Scan for the cell matching the given text and deliver its (x, y) coordinate at center. 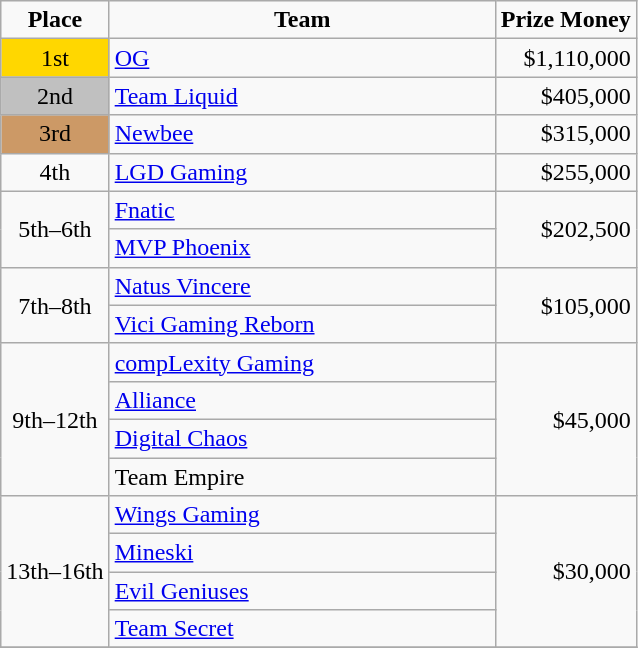
Mineski (302, 553)
$315,000 (566, 134)
Evil Geniuses (302, 591)
$45,000 (566, 419)
Fnatic (302, 210)
$405,000 (566, 96)
2nd (55, 96)
$255,000 (566, 172)
Natus Vincere (302, 286)
MVP Phoenix (302, 248)
13th–16th (55, 572)
Team (302, 20)
OG (302, 58)
4th (55, 172)
Place (55, 20)
5th–6th (55, 229)
Alliance (302, 400)
Team Empire (302, 477)
1st (55, 58)
$1,110,000 (566, 58)
Team Liquid (302, 96)
Wings Gaming (302, 515)
Team Secret (302, 629)
Digital Chaos (302, 438)
$202,500 (566, 229)
compLexity Gaming (302, 362)
$105,000 (566, 305)
Newbee (302, 134)
Vici Gaming Reborn (302, 324)
9th–12th (55, 419)
$30,000 (566, 572)
3rd (55, 134)
Prize Money (566, 20)
7th–8th (55, 305)
LGD Gaming (302, 172)
